Detect which cell encompasses the target text, then output its (X, Y) center coordinate. 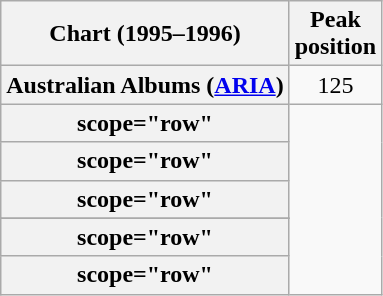
Chart (1995–1996) (145, 34)
Australian Albums (ARIA) (145, 85)
125 (335, 85)
Peakposition (335, 34)
